Identify which cell holds the provided text, then report its (X, Y) central coordinate. 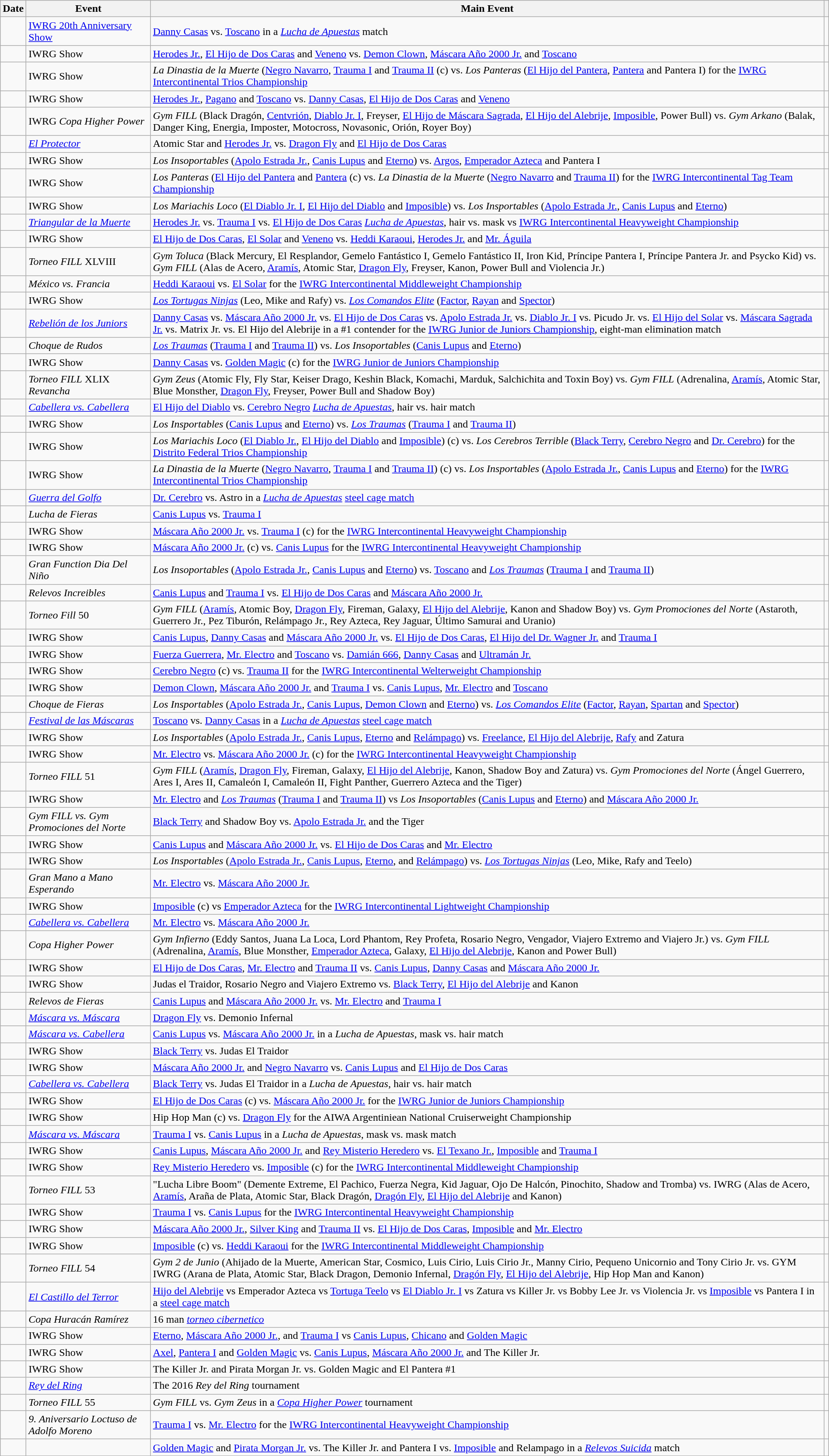
Canis Lupus and Máscara Año 2000 Jr. vs. El Hijo de Dos Caras and Mr. Electro (487, 844)
Dragon Fly vs. Demonio Infernal (487, 1018)
Black Terry vs. Judas El Traidor (487, 1051)
Máscara Año 2000 Jr., Silver King and Trauma II vs. El Hijo de Dos Caras, Imposible and Mr. Electro (487, 1229)
Los Insportables (Apolo Estrada Jr., Canis Lupus, Eterno and Relámpago) vs. Freelance, El Hijo del Alebrije, Rafy and Zatura (487, 737)
Lucha de Fieras (88, 514)
Black Terry and Shadow Boy vs. Apolo Estrada Jr. and the Tiger (487, 822)
Torneo FILL XLVIII (88, 261)
16 man torneo cibernetico (487, 1319)
Atomic Star and Herodes Jr. vs. Dragon Fly and El Hijo de Dos Caras (487, 144)
Los Mariachis Loco (El Diablo Jr. I, El Hijo del Diablo and Imposible) vs. Los Insportables (Apolo Estrada Jr., Canis Lupus and Eterno) (487, 205)
Canis Lupus, Danny Casas and Máscara Año 2000 Jr. vs. El Hijo de Dos Caras, El Hijo del Dr. Wagner Jr. and Trauma I (487, 638)
Torneo FILL XLIX Revancha (88, 385)
Judas el Traidor, Rosario Negro and Viajero Extremo vs. Black Terry, El Hijo del Alebrije and Kanon (487, 984)
Heddi Karaoui vs. El Solar for the IWRG Intercontinental Middleweight Championship (487, 284)
Torneo FILL 54 (88, 1268)
Torneo FILL 55 (88, 1402)
Toscano vs. Danny Casas in a Lucha de Apuestas steel cage match (487, 721)
Torneo Fill 50 (88, 615)
Axel, Pantera I and Golden Magic vs. Canis Lupus, Máscara Año 2000 Jr. and The Killer Jr. (487, 1352)
Gym FILL vs. Gym Zeus in a Copa Higher Power tournament (487, 1402)
El Hijo del Diablo vs. Cerebro Negro Lucha de Apuestas, hair vs. hair match (487, 407)
Danny Casas vs. Golden Magic (c) for the IWRG Junior de Juniors Championship (487, 362)
Trauma I vs. Canis Lupus for the IWRG Intercontinental Heavyweight Championship (487, 1213)
Torneo FILL 51 (88, 776)
El Hijo de Dos Caras, El Solar and Veneno vs. Heddi Karaoui, Herodes Jr. and Mr. Águila (487, 239)
Black Terry vs. Judas El Traidor in a Lucha de Apuestas, hair vs. hair match (487, 1084)
Los Insportables (Apolo Estrada Jr., Canis Lupus, Demon Clown and Eterno) vs. Los Comandos Elite (Factor, Rayan, Spartan and Spector) (487, 704)
Gran Mano a Mano Esperando (88, 883)
Imposible (c) vs Emperador Azteca for the IWRG Intercontinental Lightweight Championship (487, 906)
Choque de Rudos (88, 346)
Fuerza Guerrera, Mr. Electro and Toscano vs. Damián 666, Danny Casas and Ultramán Jr. (487, 654)
IWRG Copa Higher Power (88, 122)
Canis Lupus and Máscara Año 2000 Jr. vs. Mr. Electro and Trauma I (487, 1001)
Choque de Fieras (88, 704)
Los Tortugas Ninjas (Leo, Mike and Rafy) vs. Los Comandos Elite (Factor, Rayan and Spector) (487, 301)
Date (13, 9)
Canis Lupus vs. Trauma I (487, 514)
Gran Function Dia Del Niño (88, 570)
Canis Lupus, Máscara Año 2000 Jr. and Rey Misterio Heredero vs. El Texano Jr., Imposible and Trauma I (487, 1150)
El Protector (88, 144)
Danny Casas vs. Toscano in a Lucha de Apuestas match (487, 31)
The 2016 Rey del Ring tournament (487, 1386)
Demon Clown, Máscara Año 2000 Jr. and Trauma I vs. Canis Lupus, Mr. Electro and Toscano (487, 688)
Mr. Electro vs. Máscara Año 2000 Jr. (c) for the IWRG Intercontinental Heavyweight Championship (487, 754)
Máscara Año 2000 Jr. vs. Trauma I (c) for the IWRG Intercontinental Heavyweight Championship (487, 531)
Guerra del Golfo (88, 497)
Golden Magic and Pirata Morgan Jr. vs. The Killer Jr. and Pantera I vs. Imposible and Relampago in a Relevos Suicida match (487, 1447)
IWRG 20th Anniversary Show (88, 31)
Imposible (c) vs. Heddi Karaoui for the IWRG Intercontinental Middleweight Championship (487, 1246)
Máscara Año 2000 Jr. and Negro Navarro vs. Canis Lupus and El Hijo de Dos Caras (487, 1067)
Canis Lupus vs. Máscara Año 2000 Jr. in a Lucha de Apuestas, mask vs. hair match (487, 1034)
Cerebro Negro (c) vs. Trauma II for the IWRG Intercontinental Welterweight Championship (487, 671)
Festival de las Máscaras (88, 721)
Rey Misterio Heredero vs. Imposible (c) for the IWRG Intercontinental Middleweight Championship (487, 1167)
Los Insoportables (Apolo Estrada Jr., Canis Lupus and Eterno) vs. Argos, Emperador Azteca and Pantera I (487, 160)
Relevos Increibles (88, 592)
Herodes Jr., El Hijo de Dos Caras and Veneno vs. Demon Clown, Máscara Año 2000 Jr. and Toscano (487, 54)
Gym FILL vs. Gym Promociones del Norte (88, 822)
Copa Higher Power (88, 945)
Hip Hop Man (c) vs. Dragon Fly for the AIWA Argentiniean National Cruiserweight Championship (487, 1117)
Trauma I vs. Canis Lupus in a Lucha de Apuestas, mask vs. mask match (487, 1134)
Event (88, 9)
Herodes Jr. vs. Trauma I vs. El Hijo de Dos Caras Lucha de Apuestas, hair vs. mask vs IWRG Intercontinental Heavyweight Championship (487, 222)
El Hijo de Dos Caras (c) vs. Máscara Año 2000 Jr. for the IWRG Junior de Juniors Championship (487, 1101)
Rebelión de los Juniors (88, 323)
Rey del Ring (88, 1386)
Triangular de la Muerte (88, 222)
Herodes Jr., Pagano and Toscano vs. Danny Casas, El Hijo de Dos Caras and Veneno (487, 99)
Mr. Electro and Los Traumas (Trauma I and Trauma II) vs Los Insoportables (Canis Lupus and Eterno) and Máscara Año 2000 Jr. (487, 799)
Los Insportables (Apolo Estrada Jr., Canis Lupus, Eterno, and Relámpago) vs. Los Tortugas Ninjas (Leo, Mike, Rafy and Teelo) (487, 861)
9. Aniversario Loctuso de Adolfo Moreno (88, 1425)
Dr. Cerebro vs. Astro in a Lucha de Apuestas steel cage match (487, 497)
El Castillo del Terror (88, 1296)
México vs. Francia (88, 284)
Máscara Año 2000 Jr. (c) vs. Canis Lupus for the IWRG Intercontinental Heavyweight Championship (487, 547)
Los Traumas (Trauma I and Trauma II) vs. Los Insoportables (Canis Lupus and Eterno) (487, 346)
The Killer Jr. and Pirata Morgan Jr. vs. Golden Magic and El Pantera #1 (487, 1369)
Relevos de Fieras (88, 1001)
El Hijo de Dos Caras, Mr. Electro and Trauma II vs. Canis Lupus, Danny Casas and Máscara Año 2000 Jr. (487, 968)
Canis Lupus and Trauma I vs. El Hijo de Dos Caras and Máscara Año 2000 Jr. (487, 592)
Los Insoportables (Apolo Estrada Jr., Canis Lupus and Eterno) vs. Toscano and Los Traumas (Trauma I and Trauma II) (487, 570)
Copa Huracán Ramírez (88, 1319)
Torneo FILL 53 (88, 1190)
Máscara vs. Cabellera (88, 1034)
Eterno, Máscara Año 2000 Jr., and Trauma I vs Canis Lupus, Chicano and Golden Magic (487, 1336)
Main Event (487, 9)
Los Insportables (Canis Lupus and Eterno) vs. Los Traumas (Trauma I and Trauma II) (487, 424)
Trauma I vs. Mr. Electro for the IWRG Intercontinental Heavyweight Championship (487, 1425)
